Pinpoint the cell where the given text exists, returning its [X, Y] midpoint coordinate. 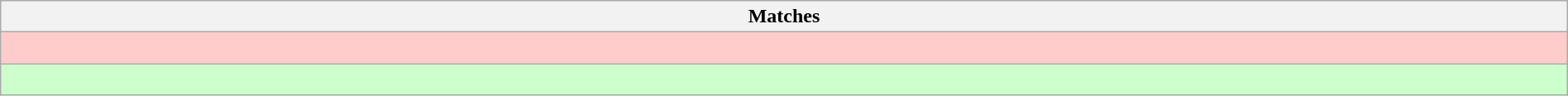
Matches [784, 17]
